From the cell containing the given text, extract its center point as (X, Y) coordinate. 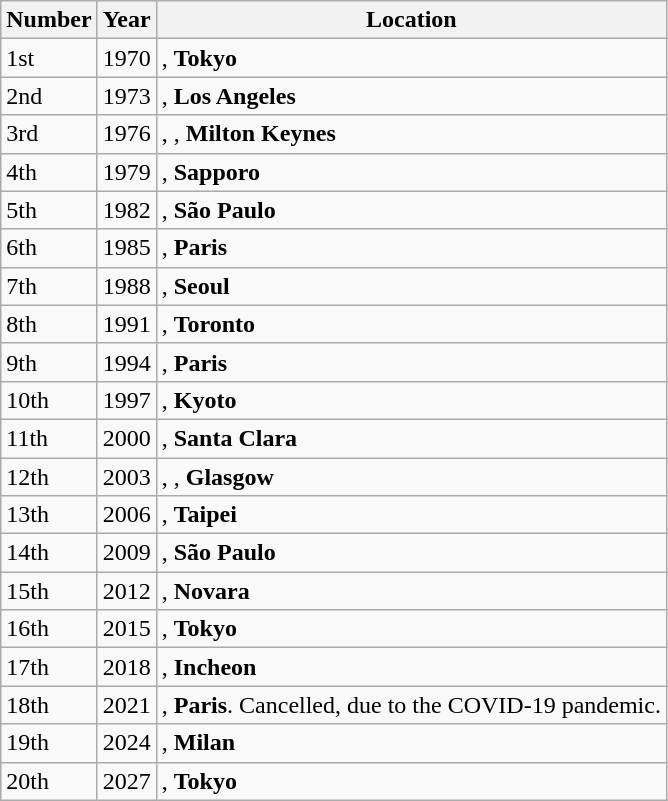
9th (49, 362)
3rd (49, 134)
1997 (126, 400)
, Milan (411, 743)
2021 (126, 705)
4th (49, 172)
18th (49, 705)
, Incheon (411, 667)
, Sapporo (411, 172)
2000 (126, 438)
14th (49, 553)
2009 (126, 553)
2006 (126, 515)
16th (49, 629)
, Kyoto (411, 400)
1976 (126, 134)
, , Glasgow (411, 477)
15th (49, 591)
1985 (126, 248)
, Novara (411, 591)
1979 (126, 172)
7th (49, 286)
1982 (126, 210)
, Santa Clara (411, 438)
1991 (126, 324)
Year (126, 20)
8th (49, 324)
1st (49, 58)
6th (49, 248)
10th (49, 400)
Number (49, 20)
1994 (126, 362)
19th (49, 743)
13th (49, 515)
2024 (126, 743)
1973 (126, 96)
2018 (126, 667)
, Los Angeles (411, 96)
2nd (49, 96)
2003 (126, 477)
1970 (126, 58)
1988 (126, 286)
11th (49, 438)
20th (49, 781)
5th (49, 210)
, Taipei (411, 515)
17th (49, 667)
, Paris. Cancelled, due to the COVID-19 pandemic. (411, 705)
2015 (126, 629)
, Seoul (411, 286)
2027 (126, 781)
, Toronto (411, 324)
, , Milton Keynes (411, 134)
Location (411, 20)
2012 (126, 591)
12th (49, 477)
